Extract the [X, Y] coordinate from the center of the cell holding the provided text.  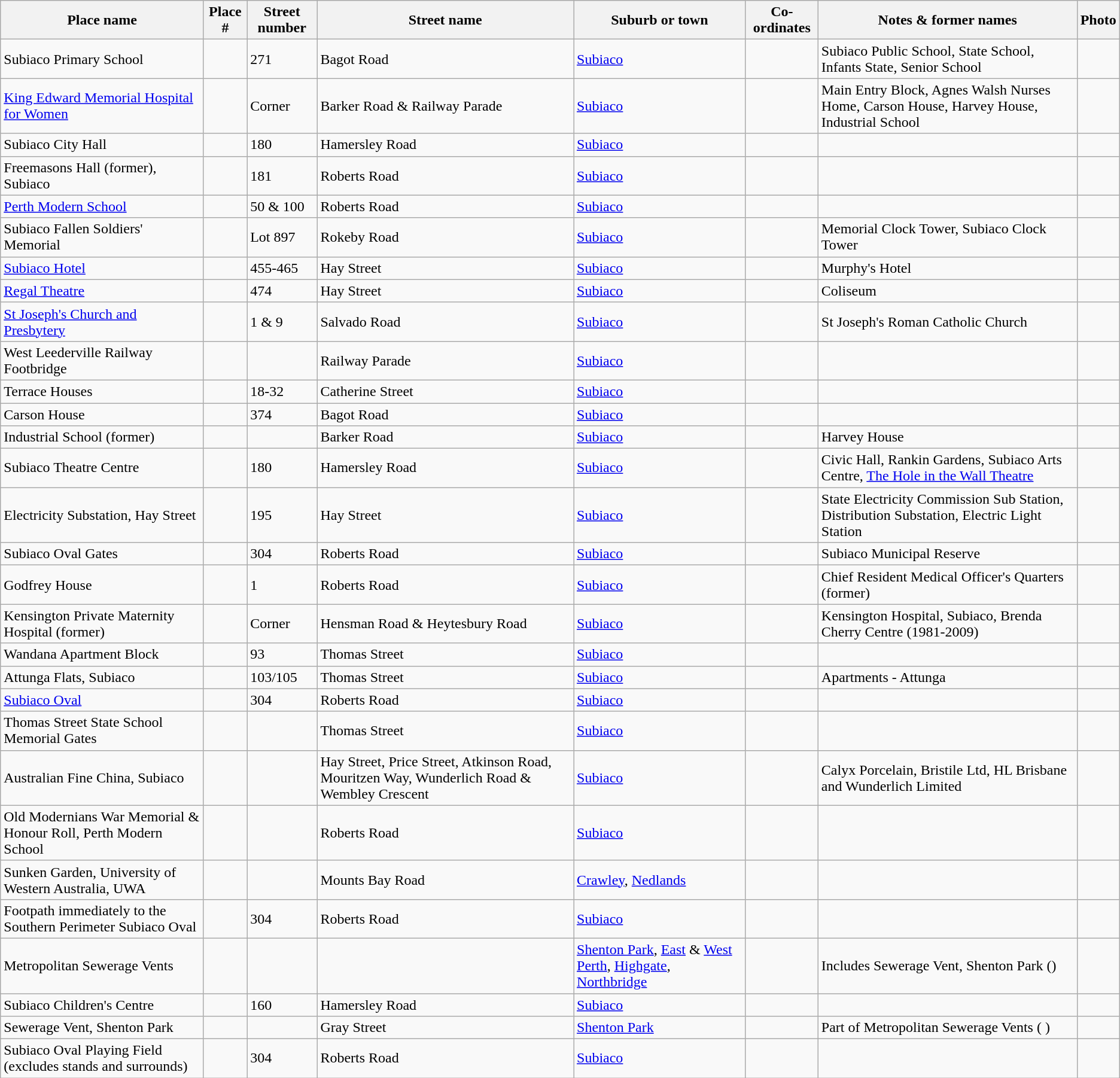
Old Modernians War Memorial & Honour Roll, Perth Modern School [102, 833]
Subiaco Primary School [102, 59]
160 [282, 1004]
Mounts Bay Road [445, 879]
Gray Street [445, 1028]
Australian Fine China, Subiaco [102, 778]
Hensman Road & Heytesbury Road [445, 623]
Lot 897 [282, 237]
195 [282, 515]
Thomas Street State School Memorial Gates [102, 731]
Rokeby Road [445, 237]
Electricity Substation, Hay Street [102, 515]
Subiaco Oval [102, 700]
Subiaco Theatre Centre [102, 468]
1 & 9 [282, 322]
Freemasons Hall (former), Subiaco [102, 176]
Includes Sewerage Vent, Shenton Park () [948, 966]
Subiaco Children's Centre [102, 1004]
1 [282, 585]
Chief Resident Medical Officer's Quarters (former) [948, 585]
Subiaco Fallen Soldiers' Memorial [102, 237]
Shenton Park [659, 1028]
Calyx Porcelain, Bristile Ltd, HL Brisbane and Wunderlich Limited [948, 778]
West Leederville Railway Footbridge [102, 360]
Footpath immediately to the Southern Perimeter Subiaco Oval [102, 919]
Wandana Apartment Block [102, 654]
Coliseum [948, 291]
Subiaco Hotel [102, 268]
Suburb or town [659, 20]
Subiaco Public School, State School, Infants State, Senior School [948, 59]
Part of Metropolitan Sewerage Vents ( ) [948, 1028]
Sewerage Vent, Shenton Park [102, 1028]
Crawley, Nedlands [659, 879]
Terrace Houses [102, 391]
Civic Hall, Rankin Gardens, Subiaco Arts Centre, The Hole in the Wall Theatre [948, 468]
Hay Street, Price Street, Atkinson Road, Mouritzen Way, Wunderlich Road & Wembley Crescent [445, 778]
Kensington Private Maternity Hospital (former) [102, 623]
Perth Modern School [102, 206]
Harvey House [948, 437]
Subiaco City Hall [102, 145]
Godfrey House [102, 585]
474 [282, 291]
Attunga Flats, Subiaco [102, 677]
181 [282, 176]
Industrial School (former) [102, 437]
103/105 [282, 677]
Subiaco Oval Gates [102, 554]
93 [282, 654]
Street name [445, 20]
Catherine Street [445, 391]
271 [282, 59]
50 & 100 [282, 206]
18-32 [282, 391]
Street number [282, 20]
Subiaco Municipal Reserve [948, 554]
Notes & former names [948, 20]
Shenton Park, East & West Perth, Highgate, Northbridge [659, 966]
Kensington Hospital, Subiaco, Brenda Cherry Centre (1981-2009) [948, 623]
374 [282, 415]
Regal Theatre [102, 291]
Salvado Road [445, 322]
Subiaco Oval Playing Field (excludes stands and surrounds) [102, 1059]
Railway Parade [445, 360]
Murphy's Hotel [948, 268]
Place name [102, 20]
Co-ordinates [781, 20]
Photo [1098, 20]
Place # [225, 20]
St Joseph's Roman Catholic Church [948, 322]
Barker Road [445, 437]
Carson House [102, 415]
St Joseph's Church and Presbytery [102, 322]
Main Entry Block, Agnes Walsh Nurses Home, Carson House, Harvey House, Industrial School [948, 106]
Memorial Clock Tower, Subiaco Clock Tower [948, 237]
Barker Road & Railway Parade [445, 106]
Metropolitan Sewerage Vents [102, 966]
Apartments - Attunga [948, 677]
King Edward Memorial Hospital for Women [102, 106]
Sunken Garden, University of Western Australia, UWA [102, 879]
State Electricity Commission Sub Station, Distribution Substation, Electric Light Station [948, 515]
455-465 [282, 268]
